Detect which cell encompasses the target text, then output its [X, Y] center coordinate. 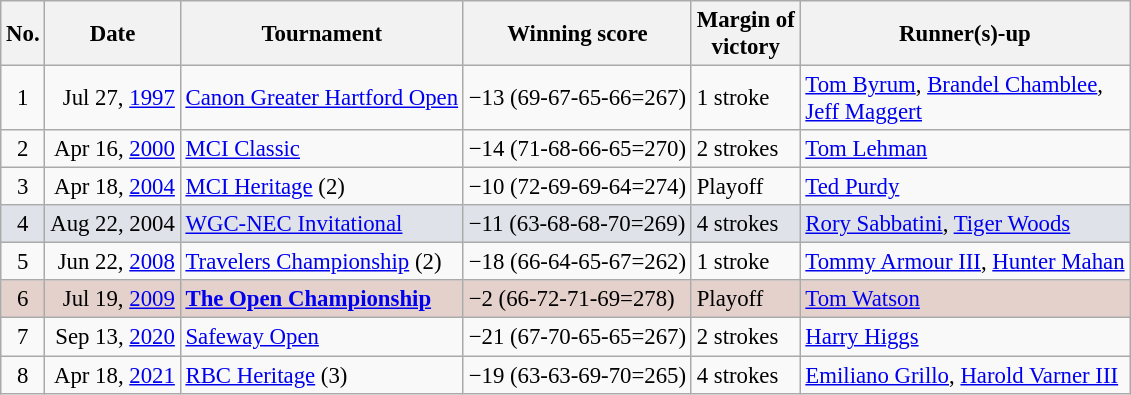
The Open Championship [322, 299]
Apr 16, 2000 [112, 149]
−10 (72-69-69-64=274) [577, 187]
RBC Heritage (3) [322, 375]
Tournament [322, 34]
Emiliano Grillo, Harold Varner III [965, 375]
Harry Higgs [965, 337]
Margin ofvictory [746, 34]
Date [112, 34]
Tom Byrum, Brandel Chamblee, Jeff Maggert [965, 98]
Tommy Armour III, Hunter Mahan [965, 262]
Rory Sabbatini, Tiger Woods [965, 224]
WGC-NEC Invitational [322, 224]
Ted Purdy [965, 187]
Jul 27, 1997 [112, 98]
Canon Greater Hartford Open [322, 98]
Travelers Championship (2) [322, 262]
Winning score [577, 34]
7 [23, 337]
Safeway Open [322, 337]
2 [23, 149]
4 [23, 224]
−18 (66-64-65-67=262) [577, 262]
−19 (63-63-69-70=265) [577, 375]
Aug 22, 2004 [112, 224]
−11 (63-68-68-70=269) [577, 224]
Runner(s)-up [965, 34]
1 [23, 98]
−2 (66-72-71-69=278) [577, 299]
MCI Heritage (2) [322, 187]
Tom Watson [965, 299]
3 [23, 187]
5 [23, 262]
Jul 19, 2009 [112, 299]
Apr 18, 2021 [112, 375]
6 [23, 299]
No. [23, 34]
−21 (67-70-65-65=267) [577, 337]
8 [23, 375]
Apr 18, 2004 [112, 187]
Tom Lehman [965, 149]
−14 (71-68-66-65=270) [577, 149]
Sep 13, 2020 [112, 337]
Jun 22, 2008 [112, 262]
−13 (69-67-65-66=267) [577, 98]
MCI Classic [322, 149]
